Determine the [x, y] coordinate at the center of the cell enclosing the given text.  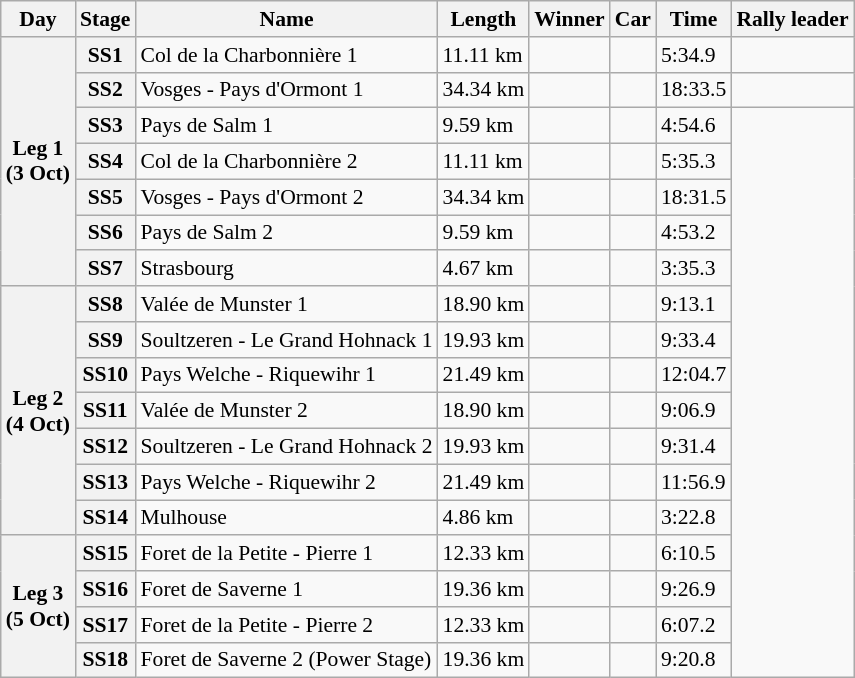
9:31.4 [694, 447]
SS14 [105, 518]
SS10 [105, 375]
Name [287, 19]
5:35.3 [694, 162]
Length [484, 19]
9:13.1 [694, 304]
6:10.5 [694, 554]
Foret de Saverne 1 [287, 589]
3:22.8 [694, 518]
Foret de la Petite - Pierre 2 [287, 625]
3:35.3 [694, 269]
SS4 [105, 162]
Pays de Salm 2 [287, 233]
SS17 [105, 625]
9:06.9 [694, 411]
Valée de Munster 2 [287, 411]
SS15 [105, 554]
Vosges - Pays d'Ormont 1 [287, 90]
Valée de Munster 1 [287, 304]
9:20.8 [694, 660]
18:31.5 [694, 197]
Day [38, 19]
Stage [105, 19]
SS5 [105, 197]
Mulhouse [287, 518]
Rally leader [792, 19]
4.86 km [484, 518]
Strasbourg [287, 269]
SS12 [105, 447]
Car [633, 19]
5:34.9 [694, 55]
12:04.7 [694, 375]
SS7 [105, 269]
Foret de la Petite - Pierre 1 [287, 554]
Col de la Charbonnière 2 [287, 162]
SS9 [105, 340]
Leg 1(3 Oct) [38, 162]
9:33.4 [694, 340]
SS18 [105, 660]
Time [694, 19]
SS1 [105, 55]
4.67 km [484, 269]
18:33.5 [694, 90]
SS13 [105, 482]
4:53.2 [694, 233]
Pays Welche - Riquewihr 2 [287, 482]
SS16 [105, 589]
Pays de Salm 1 [287, 126]
Leg 2(4 Oct) [38, 410]
Winner [570, 19]
Col de la Charbonnière 1 [287, 55]
SS11 [105, 411]
4:54.6 [694, 126]
Leg 3(5 Oct) [38, 607]
Vosges - Pays d'Ormont 2 [287, 197]
Pays Welche - Riquewihr 1 [287, 375]
6:07.2 [694, 625]
SS8 [105, 304]
11:56.9 [694, 482]
SS6 [105, 233]
9:26.9 [694, 589]
SS2 [105, 90]
Soultzeren - Le Grand Hohnack 1 [287, 340]
SS3 [105, 126]
Foret de Saverne 2 (Power Stage) [287, 660]
Soultzeren - Le Grand Hohnack 2 [287, 447]
